Extract the [X, Y] coordinate from the center of the cell holding the provided text.  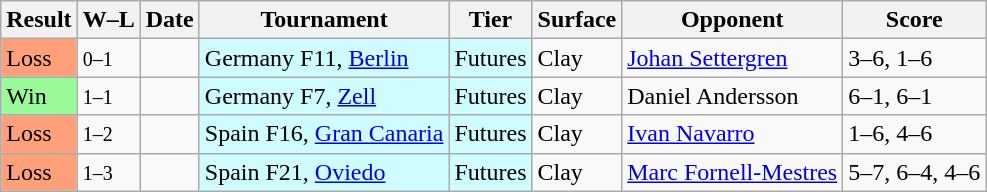
Daniel Andersson [732, 96]
Tournament [324, 20]
3–6, 1–6 [914, 58]
Marc Fornell-Mestres [732, 172]
1–2 [108, 134]
Johan Settergren [732, 58]
Germany F7, Zell [324, 96]
Germany F11, Berlin [324, 58]
Surface [577, 20]
1–6, 4–6 [914, 134]
W–L [108, 20]
Result [39, 20]
Win [39, 96]
0–1 [108, 58]
Score [914, 20]
5–7, 6–4, 4–6 [914, 172]
Opponent [732, 20]
Tier [490, 20]
1–1 [108, 96]
Ivan Navarro [732, 134]
6–1, 6–1 [914, 96]
Spain F21, Oviedo [324, 172]
Date [170, 20]
1–3 [108, 172]
Spain F16, Gran Canaria [324, 134]
